Detect which cell encompasses the target text, then output its [x, y] center coordinate. 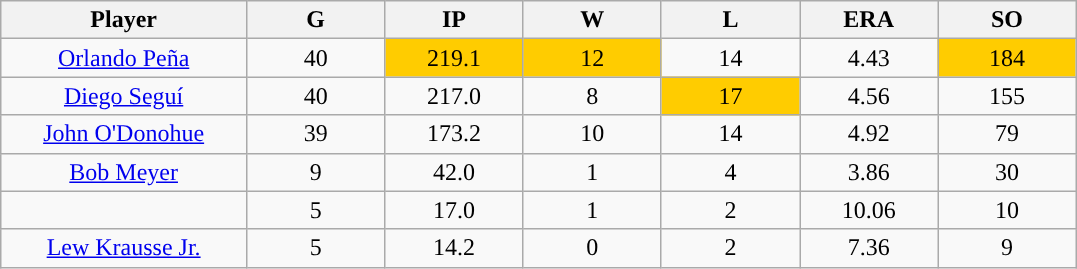
Orlando Peña [124, 58]
219.1 [454, 58]
39 [316, 134]
Bob Meyer [124, 172]
L [730, 20]
4.92 [869, 134]
42.0 [454, 172]
79 [1007, 134]
SO [1007, 20]
Lew Krausse Jr. [124, 248]
Diego Seguí [124, 96]
Player [124, 20]
3.86 [869, 172]
155 [1007, 96]
10.06 [869, 210]
17.0 [454, 210]
17 [730, 96]
0 [592, 248]
John O'Donohue [124, 134]
12 [592, 58]
ERA [869, 20]
8 [592, 96]
30 [1007, 172]
4.43 [869, 58]
173.2 [454, 134]
7.36 [869, 248]
G [316, 20]
IP [454, 20]
4 [730, 172]
4.56 [869, 96]
184 [1007, 58]
217.0 [454, 96]
W [592, 20]
14.2 [454, 248]
